From the cell containing the given text, extract its center point as (x, y) coordinate. 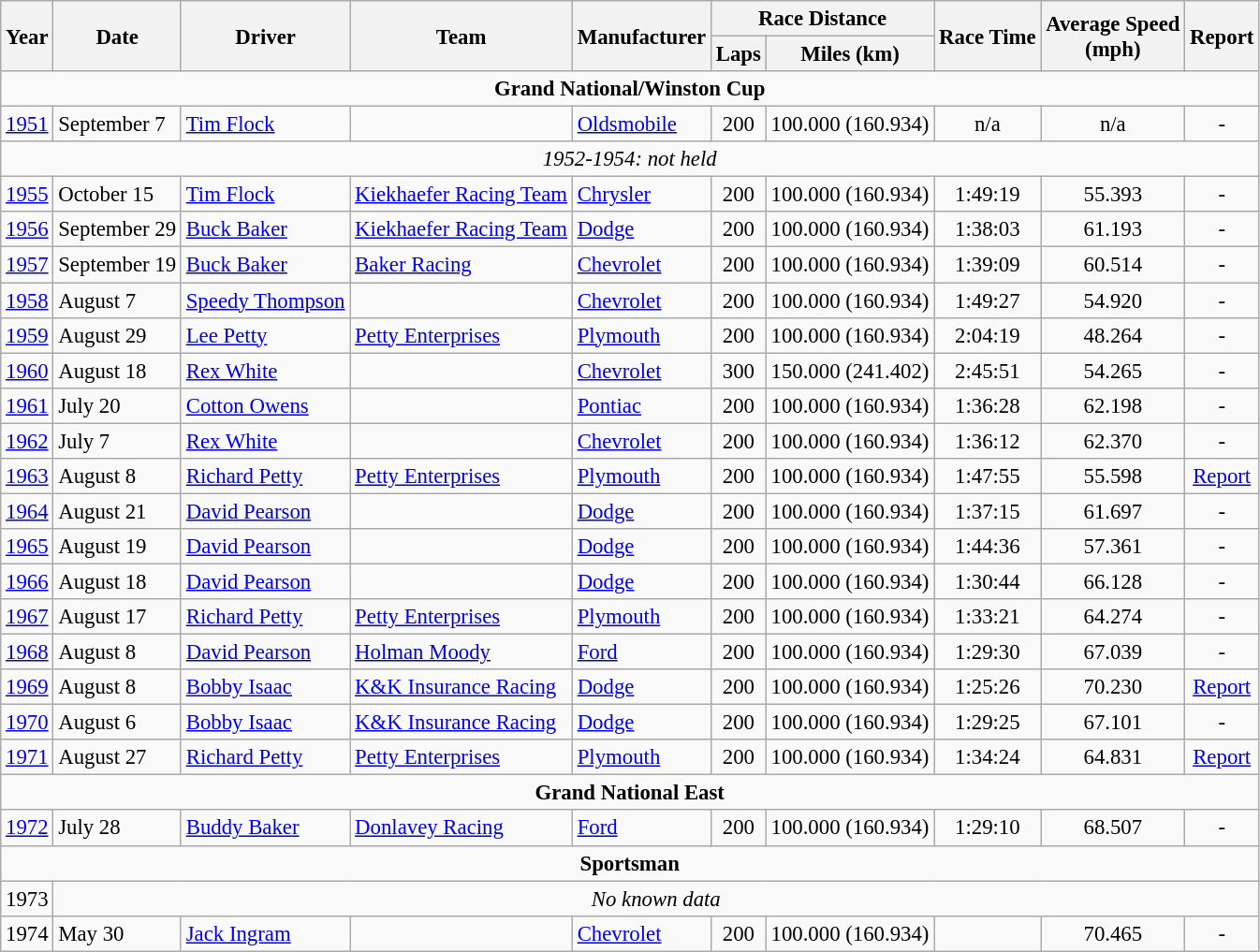
55.598 (1113, 476)
48.264 (1113, 335)
Race Distance (822, 19)
August 17 (117, 617)
August 29 (117, 335)
66.128 (1113, 581)
1:30:44 (988, 581)
1951 (27, 124)
Laps (738, 54)
1:44:36 (988, 547)
70.465 (1113, 933)
1956 (27, 229)
Grand National East (630, 793)
Lee Petty (265, 335)
September 29 (117, 229)
1959 (27, 335)
62.370 (1113, 441)
Speedy Thompson (265, 300)
1973 (27, 899)
1972 (27, 828)
68.507 (1113, 828)
61.193 (1113, 229)
1:34:24 (988, 757)
Baker Racing (462, 265)
1955 (27, 195)
1960 (27, 371)
67.039 (1113, 652)
64.274 (1113, 617)
70.230 (1113, 687)
67.101 (1113, 723)
Driver (265, 36)
Manufacturer (641, 36)
1:36:28 (988, 405)
150.000 (241.402) (850, 371)
1:25:26 (988, 687)
300 (738, 371)
Date (117, 36)
July 28 (117, 828)
1:29:10 (988, 828)
1962 (27, 441)
Oldsmobile (641, 124)
1:38:03 (988, 229)
1:47:55 (988, 476)
Cotton Owens (265, 405)
60.514 (1113, 265)
1:36:12 (988, 441)
55.393 (1113, 195)
August 21 (117, 511)
54.265 (1113, 371)
August 7 (117, 300)
Grand National/Winston Cup (630, 89)
2:04:19 (988, 335)
Team (462, 36)
1957 (27, 265)
Chrysler (641, 195)
2:45:51 (988, 371)
1961 (27, 405)
August 6 (117, 723)
1952-1954: not held (630, 159)
1964 (27, 511)
Jack Ingram (265, 933)
Race Time (988, 36)
Average Speed(mph) (1113, 36)
Year (27, 36)
1:49:27 (988, 300)
62.198 (1113, 405)
August 27 (117, 757)
Buddy Baker (265, 828)
September 7 (117, 124)
1971 (27, 757)
1970 (27, 723)
August 19 (117, 547)
September 19 (117, 265)
54.920 (1113, 300)
1:33:21 (988, 617)
July 20 (117, 405)
Sportsman (630, 863)
October 15 (117, 195)
1963 (27, 476)
Donlavey Racing (462, 828)
57.361 (1113, 547)
Miles (km) (850, 54)
1:37:15 (988, 511)
1966 (27, 581)
1965 (27, 547)
1967 (27, 617)
64.831 (1113, 757)
May 30 (117, 933)
1958 (27, 300)
1:29:25 (988, 723)
Pontiac (641, 405)
1:29:30 (988, 652)
No known data (656, 899)
1968 (27, 652)
1969 (27, 687)
61.697 (1113, 511)
1:49:19 (988, 195)
1974 (27, 933)
1:39:09 (988, 265)
Holman Moody (462, 652)
July 7 (117, 441)
